Scan for the cell matching the given text and deliver its (X, Y) coordinate at center. 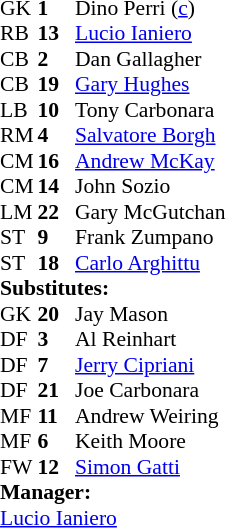
3 (57, 339)
John Sozio (150, 187)
16 (57, 161)
7 (57, 365)
Andrew Weiring (150, 416)
Al Reinhart (150, 339)
Jerry Cipriani (150, 365)
Keith Moore (150, 441)
21 (57, 391)
Manager: (112, 493)
Gary McGutchan (150, 212)
12 (57, 467)
FW (19, 467)
4 (57, 135)
Simon Gatti (150, 467)
11 (57, 416)
Carlo Arghittu (150, 263)
22 (57, 212)
LM (19, 212)
Lucio Ianiero (150, 33)
14 (57, 187)
RM (19, 135)
Salvatore Borgh (150, 135)
Andrew McKay (150, 161)
10 (57, 110)
Frank Zumpano (150, 237)
Tony Carbonara (150, 110)
RB (19, 33)
Joe Carbonara (150, 391)
13 (57, 33)
Gary Hughes (150, 85)
9 (57, 237)
19 (57, 85)
Jay Mason (150, 314)
Substitutes: (112, 289)
GK (19, 314)
Dan Gallagher (150, 59)
6 (57, 441)
20 (57, 314)
18 (57, 263)
2 (57, 59)
LB (19, 110)
